Capture the cell that displays the provided text and extract its [x, y] central coordinate. 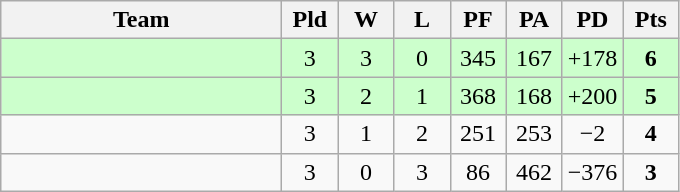
5 [651, 96]
4 [651, 134]
462 [534, 172]
+200 [592, 96]
368 [478, 96]
PD [592, 20]
PA [534, 20]
+178 [592, 58]
167 [534, 58]
−2 [592, 134]
W [366, 20]
168 [534, 96]
253 [534, 134]
251 [478, 134]
Team [142, 20]
Pld [310, 20]
L [422, 20]
86 [478, 172]
345 [478, 58]
PF [478, 20]
6 [651, 58]
Pts [651, 20]
−376 [592, 172]
